Scan for the cell matching the given text and deliver its (X, Y) coordinate at center. 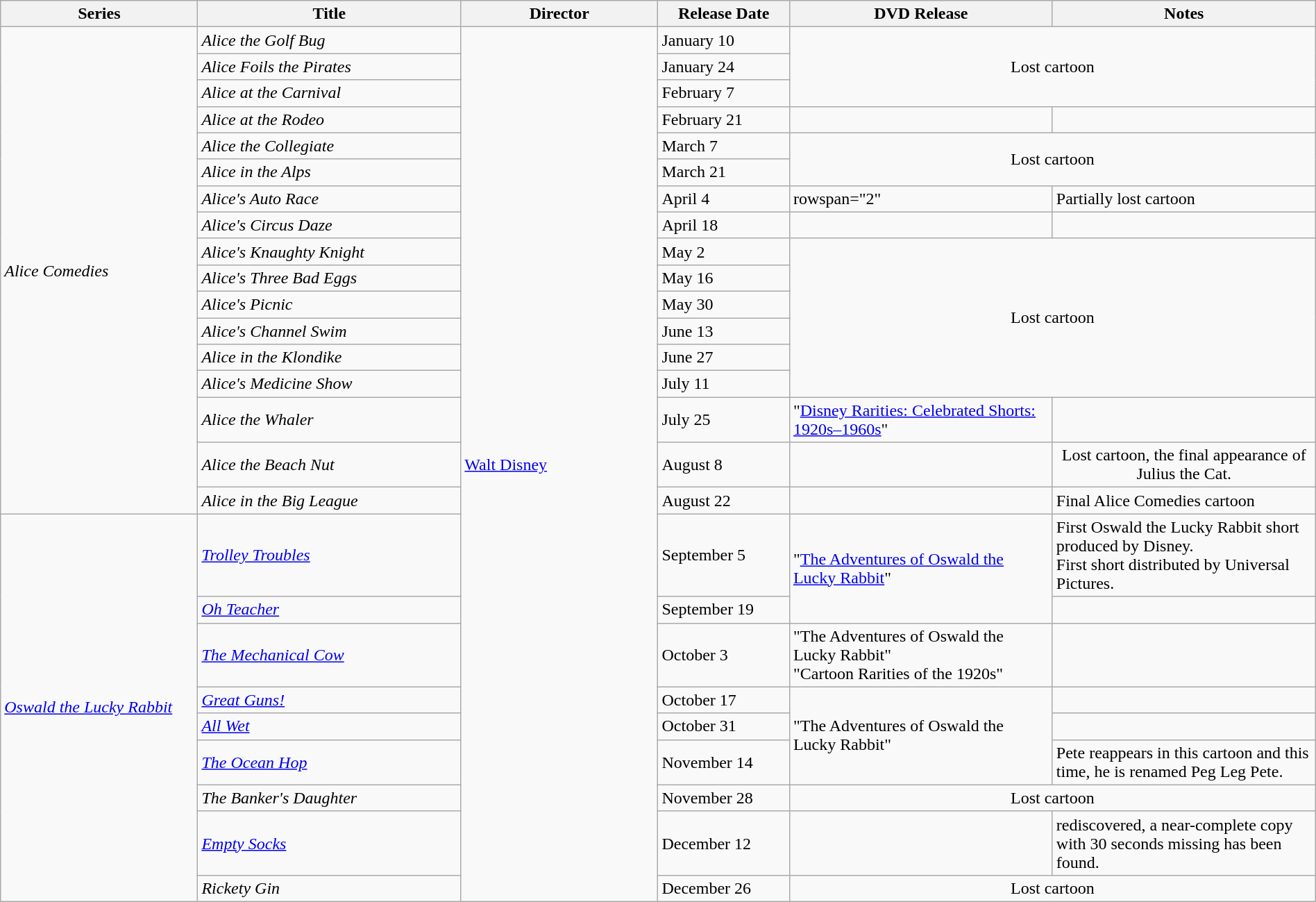
November 28 (723, 798)
DVD Release (920, 14)
May 30 (723, 304)
October 3 (723, 655)
June 13 (723, 331)
Alice at the Carnival (329, 93)
All Wet (329, 726)
Alice Comedies (99, 271)
February 21 (723, 119)
July 11 (723, 384)
Final Alice Comedies cartoon (1184, 501)
September 19 (723, 610)
Great Guns! (329, 700)
Lost cartoon, the final appearance of Julius the Cat. (1184, 465)
December 12 (723, 843)
Alice the Whaler (329, 419)
May 2 (723, 251)
January 10 (723, 40)
March 21 (723, 172)
Alice in the Big League (329, 501)
Partially lost cartoon (1184, 199)
Alice's Channel Swim (329, 331)
Empty Socks (329, 843)
March 7 (723, 146)
Alice in the Alps (329, 172)
October 31 (723, 726)
August 8 (723, 465)
Oh Teacher (329, 610)
Alice's Auto Race (329, 199)
Alice at the Rodeo (329, 119)
Title (329, 14)
rowspan="2" (920, 199)
The Banker's Daughter (329, 798)
Alice in the Klondike (329, 358)
Alice's Medicine Show (329, 384)
Alice the Golf Bug (329, 40)
Walt Disney (559, 465)
February 7 (723, 93)
The Ocean Hop (329, 762)
Series (99, 14)
November 14 (723, 762)
The Mechanical Cow (329, 655)
Alice's Three Bad Eggs (329, 278)
Alice's Knaughty Knight (329, 251)
April 4 (723, 199)
Pete reappears in this cartoon and this time, he is renamed Peg Leg Pete. (1184, 762)
Alice the Beach Nut (329, 465)
Notes (1184, 14)
"The Adventures of Oswald the Lucky Rabbit" "Cartoon Rarities of the 1920s" (920, 655)
June 27 (723, 358)
First Oswald the Lucky Rabbit short produced by Disney. First short distributed by Universal Pictures. (1184, 556)
Alice the Collegiate (329, 146)
Alice Foils the Pirates (329, 67)
rediscovered, a near-complete copy with 30 seconds missing has been found. (1184, 843)
September 5 (723, 556)
Oswald the Lucky Rabbit (99, 708)
Director (559, 14)
August 22 (723, 501)
Alice's Picnic (329, 304)
July 25 (723, 419)
April 18 (723, 225)
May 16 (723, 278)
Rickety Gin (329, 888)
December 26 (723, 888)
"Disney Rarities: Celebrated Shorts: 1920s–1960s" (920, 419)
Alice's Circus Daze (329, 225)
Trolley Troubles (329, 556)
Release Date (723, 14)
October 17 (723, 700)
January 24 (723, 67)
